Detect which cell encompasses the target text, then output its [X, Y] center coordinate. 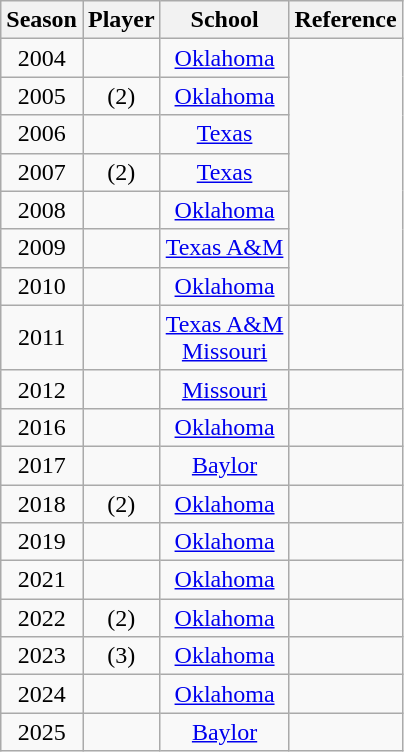
2016 [42, 427]
2025 [42, 732]
2010 [42, 286]
Reference [346, 20]
2012 [42, 389]
2018 [42, 503]
Player [121, 20]
(3) [121, 656]
2019 [42, 542]
2023 [42, 656]
2007 [42, 172]
2009 [42, 248]
School [224, 20]
2021 [42, 580]
Season [42, 20]
2011 [42, 338]
2006 [42, 134]
Texas A&MMissouri [224, 338]
2008 [42, 210]
2024 [42, 694]
2005 [42, 96]
Missouri [224, 389]
2022 [42, 618]
2004 [42, 58]
2017 [42, 465]
Texas A&M [224, 248]
